Detect which cell encompasses the target text, then output its [X, Y] center coordinate. 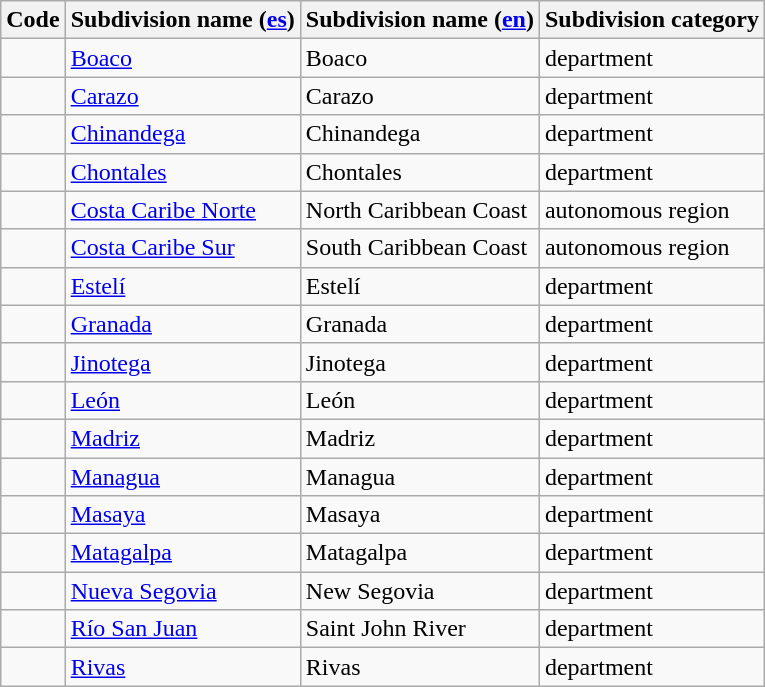
North Caribbean Coast [420, 210]
Code [33, 20]
Río San Juan [182, 629]
Subdivision category [652, 20]
Costa Caribe Sur [182, 248]
Subdivision name (en) [420, 20]
Costa Caribe Norte [182, 210]
New Segovia [420, 591]
Saint John River [420, 629]
South Caribbean Coast [420, 248]
Nueva Segovia [182, 591]
Subdivision name (es) [182, 20]
